Determine the [x, y] coordinate at the center of the cell enclosing the given text.  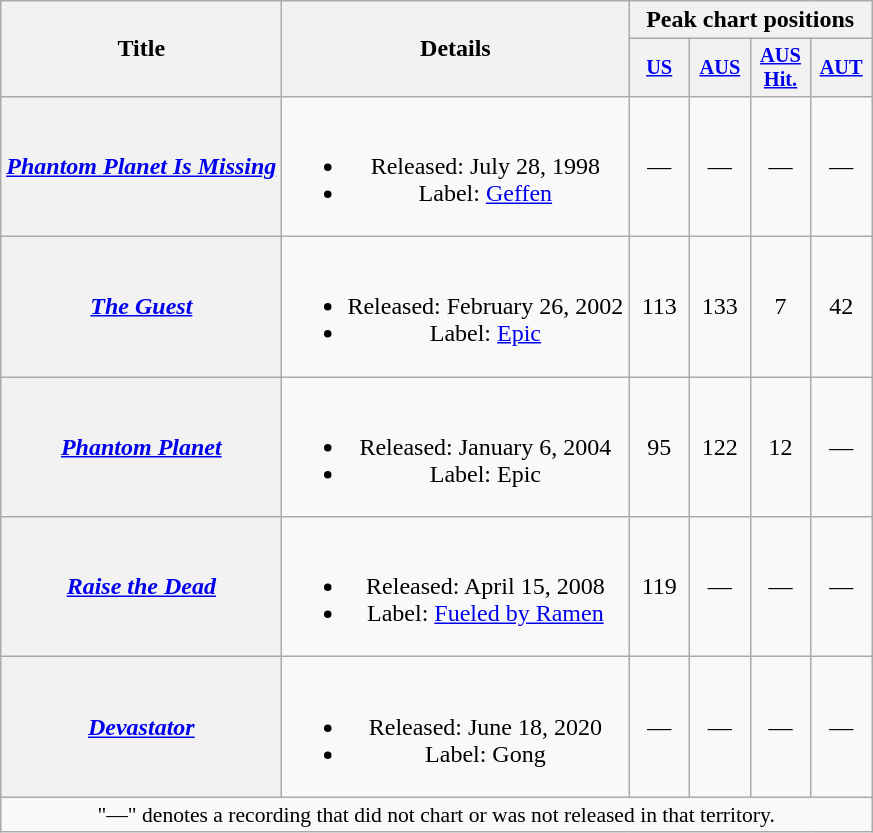
119 [660, 587]
133 [720, 307]
Phantom Planet Is Missing [142, 166]
AUT [842, 68]
95 [660, 447]
The Guest [142, 307]
Details [456, 49]
Title [142, 49]
Devastator [142, 727]
AUSHit. [780, 68]
Released: June 18, 2020Label: Gong [456, 727]
Peak chart positions [750, 20]
"—" denotes a recording that did not chart or was not released in that territory. [436, 815]
Released: April 15, 2008Label: Fueled by Ramen [456, 587]
Released: February 26, 2002Label: Epic [456, 307]
12 [780, 447]
US [660, 68]
Released: January 6, 2004Label: Epic [456, 447]
Raise the Dead [142, 587]
Released: July 28, 1998Label: Geffen [456, 166]
42 [842, 307]
AUS [720, 68]
7 [780, 307]
Phantom Planet [142, 447]
113 [660, 307]
122 [720, 447]
